Extract the (x, y) coordinate from the center of the cell holding the provided text.  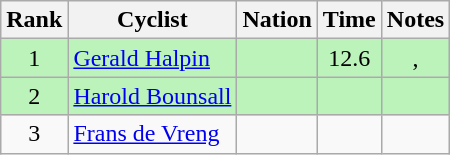
3 (34, 134)
Notes (415, 20)
12.6 (349, 58)
2 (34, 96)
Cyclist (152, 20)
Time (349, 20)
Frans de Vreng (152, 134)
1 (34, 58)
Gerald Halpin (152, 58)
Harold Bounsall (152, 96)
Nation (277, 20)
Rank (34, 20)
, (415, 58)
